Locate the cell with the specified text and output its (x, y) center coordinate. 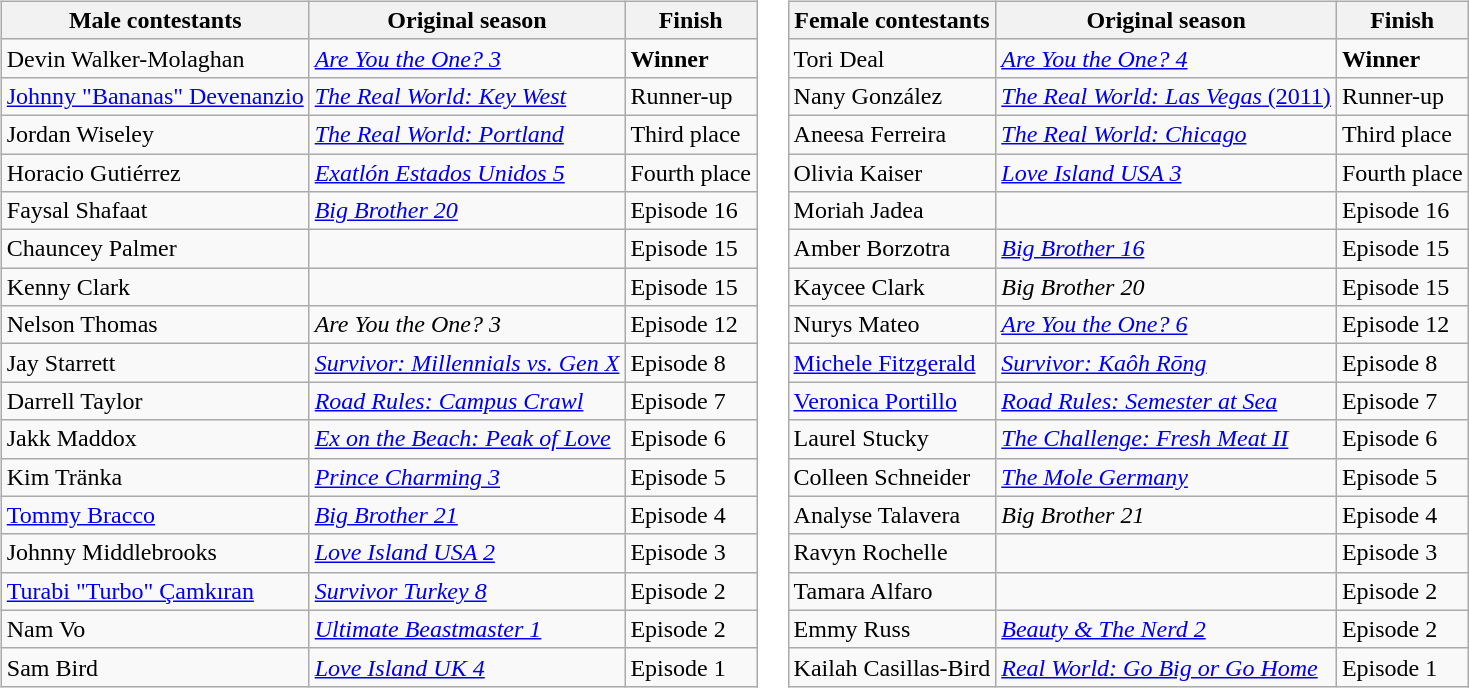
Amber Borzotra (892, 249)
Laurel Stucky (892, 439)
The Real World: Chicago (1166, 134)
Survivor: Millennials vs. Gen X (467, 363)
Nany González (892, 96)
Tommy Bracco (155, 515)
Kailah Casillas-Bird (892, 667)
Ravyn Rochelle (892, 553)
Kenny Clark (155, 287)
Devin Walker-Molaghan (155, 58)
Big Brother 16 (1166, 249)
Emmy Russ (892, 629)
Jay Starrett (155, 363)
Aneesa Ferreira (892, 134)
The Mole Germany (1166, 477)
Are You the One? 4 (1166, 58)
Exatlón Estados Unidos 5 (467, 173)
The Real World: Key West (467, 96)
Faysal Shafaat (155, 211)
Michele Fitzgerald (892, 363)
Johnny Middlebrooks (155, 553)
Jordan Wiseley (155, 134)
Tamara Alfaro (892, 591)
Nam Vo (155, 629)
Ultimate Beastmaster 1 (467, 629)
Male contestants (155, 20)
Nelson Thomas (155, 325)
Road Rules: Campus Crawl (467, 401)
Colleen Schneider (892, 477)
Love Island UK 4 (467, 667)
Sam Bird (155, 667)
Kim Tränka (155, 477)
Prince Charming 3 (467, 477)
Road Rules: Semester at Sea (1166, 401)
Love Island USA 2 (467, 553)
Johnny "Bananas" Devenanzio (155, 96)
Are You the One? 6 (1166, 325)
Turabi "Turbo" Çamkıran (155, 591)
Tori Deal (892, 58)
Veronica Portillo (892, 401)
Female contestants (892, 20)
Horacio Gutiérrez (155, 173)
Darrell Taylor (155, 401)
Nurys Mateo (892, 325)
Survivor Turkey 8 (467, 591)
The Real World: Las Vegas (2011) (1166, 96)
Chauncey Palmer (155, 249)
Ex on the Beach: Peak of Love (467, 439)
Olivia Kaiser (892, 173)
Real World: Go Big or Go Home (1166, 667)
Love Island USA 3 (1166, 173)
Jakk Maddox (155, 439)
Moriah Jadea (892, 211)
The Real World: Portland (467, 134)
Beauty & The Nerd 2 (1166, 629)
Kaycee Clark (892, 287)
Survivor: Kaôh Rōng (1166, 363)
Analyse Talavera (892, 515)
The Challenge: Fresh Meat II (1166, 439)
